Pinpoint the cell where the given text exists, returning its [X, Y] midpoint coordinate. 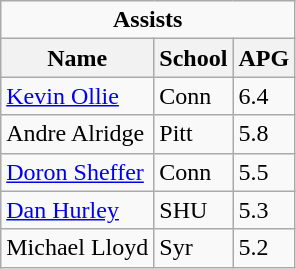
6.4 [264, 96]
Dan Hurley [78, 210]
Pitt [194, 134]
5.2 [264, 248]
Andre Alridge [78, 134]
Name [78, 58]
SHU [194, 210]
School [194, 58]
APG [264, 58]
5.5 [264, 172]
Doron Sheffer [78, 172]
Kevin Ollie [78, 96]
5.8 [264, 134]
5.3 [264, 210]
Assists [148, 20]
Michael Lloyd [78, 248]
Syr [194, 248]
